Capture the cell that displays the provided text and extract its (x, y) central coordinate. 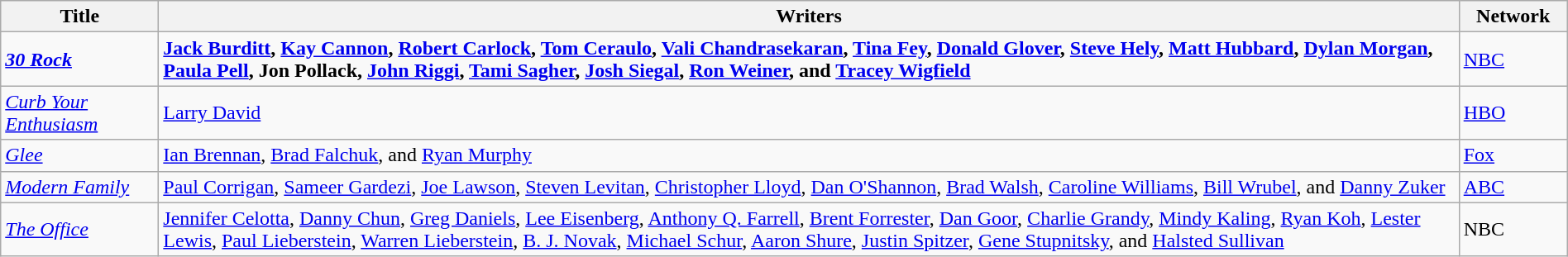
30 Rock (79, 59)
Fox (1513, 155)
Curb Your Enthusiasm (79, 112)
Writers (809, 17)
Larry David (809, 112)
Network (1513, 17)
Glee (79, 155)
ABC (1513, 187)
HBO (1513, 112)
The Office (79, 230)
Ian Brennan, Brad Falchuk, and Ryan Murphy (809, 155)
Modern Family (79, 187)
Title (79, 17)
